Provide the (X, Y) coordinate of the cell's center where the given text is located.  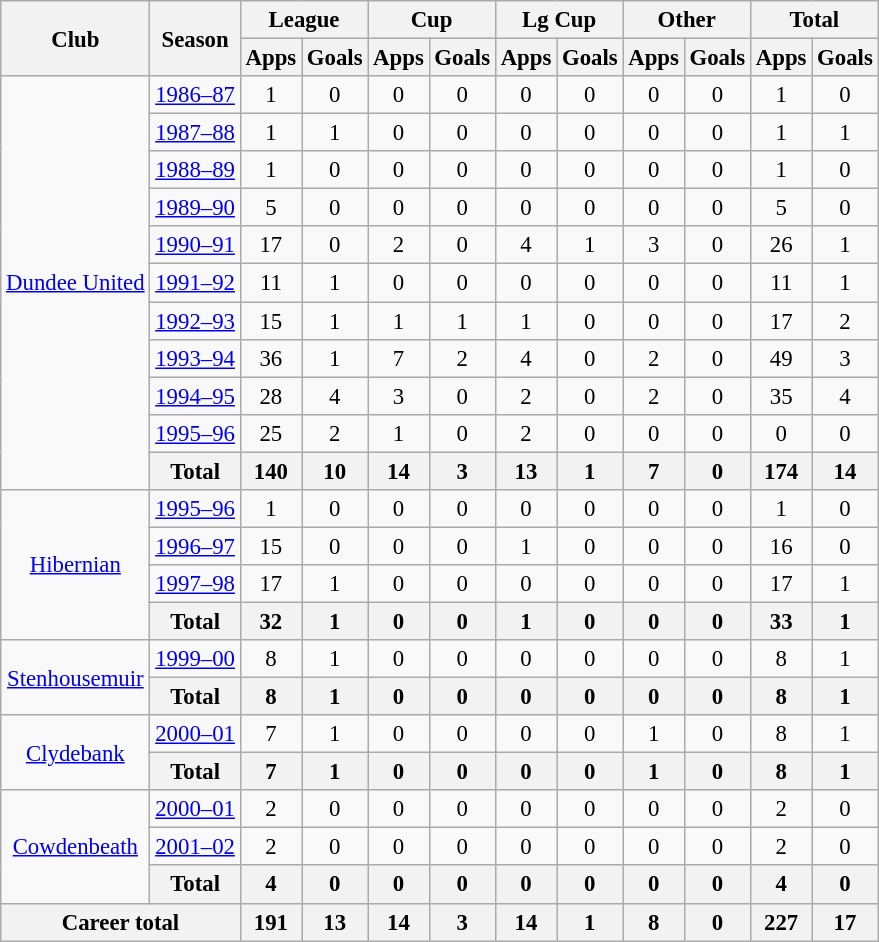
Season (195, 38)
10 (335, 471)
33 (782, 621)
Clydebank (76, 752)
Hibernian (76, 565)
Career total (120, 922)
35 (782, 396)
227 (782, 922)
1990–91 (195, 245)
Lg Cup (559, 20)
140 (270, 471)
Dundee United (76, 283)
1993–94 (195, 358)
1987–88 (195, 133)
Cowdenbeath (76, 846)
1996–97 (195, 546)
2001–02 (195, 847)
32 (270, 621)
1992–93 (195, 321)
1994–95 (195, 396)
1991–92 (195, 283)
174 (782, 471)
28 (270, 396)
Stenhousemuir (76, 678)
League (304, 20)
Cup (432, 20)
1997–98 (195, 584)
49 (782, 358)
1986–87 (195, 95)
191 (270, 922)
1988–89 (195, 170)
Other (687, 20)
26 (782, 245)
36 (270, 358)
16 (782, 546)
1989–90 (195, 208)
Club (76, 38)
1999–00 (195, 659)
25 (270, 433)
